Identify which cell holds the provided text, then report its [x, y] central coordinate. 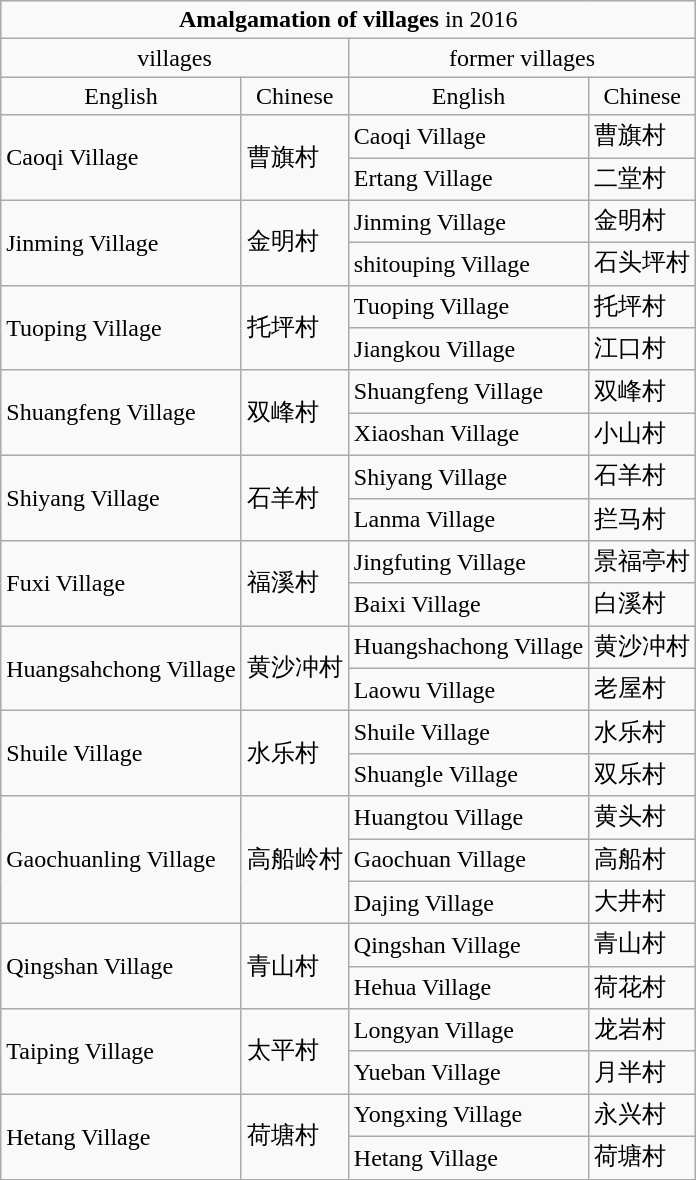
江口村 [642, 350]
二堂村 [642, 180]
Jingfuting Village [468, 562]
高船村 [642, 860]
Yueban Village [468, 1072]
Huangshachong Village [468, 648]
Hehua Village [468, 988]
Huangsahchong Village [121, 668]
拦马村 [642, 520]
月半村 [642, 1072]
小山村 [642, 434]
景福亭村 [642, 562]
荷花村 [642, 988]
Taiping Village [121, 1052]
Amalgamation of villages in 2016 [348, 20]
villages [175, 58]
Gaochuanling Village [121, 860]
永兴村 [642, 1116]
Lanma Village [468, 520]
Baixi Village [468, 604]
Laowu Village [468, 690]
Shuangle Village [468, 774]
老屋村 [642, 690]
Yongxing Village [468, 1116]
former villages [522, 58]
Jiangkou Village [468, 350]
白溪村 [642, 604]
双乐村 [642, 774]
龙岩村 [642, 1030]
太平村 [294, 1052]
Huangtou Village [468, 818]
福溪村 [294, 584]
shitouping Village [468, 264]
黄头村 [642, 818]
Xiaoshan Village [468, 434]
Dajing Village [468, 902]
Longyan Village [468, 1030]
大井村 [642, 902]
Ertang Village [468, 180]
石头坪村 [642, 264]
Fuxi Village [121, 584]
高船岭村 [294, 860]
Gaochuan Village [468, 860]
